Identify which cell holds the provided text, then report its (X, Y) central coordinate. 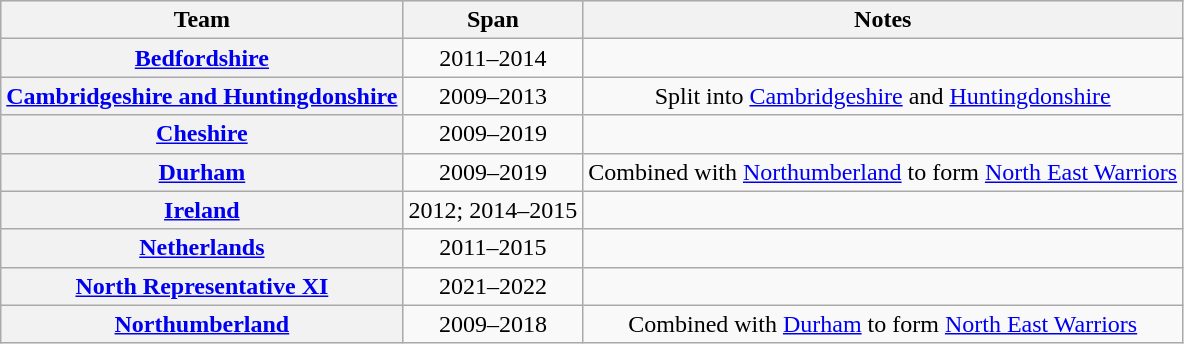
Ireland (202, 210)
Notes (883, 20)
Cambridgeshire and Huntingdonshire (202, 96)
2012; 2014–2015 (493, 210)
Combined with Northumberland to form North East Warriors (883, 172)
2021–2022 (493, 286)
Team (202, 20)
2011–2014 (493, 58)
Northumberland (202, 324)
Bedfordshire (202, 58)
North Representative XI (202, 286)
Combined with Durham to form North East Warriors (883, 324)
2011–2015 (493, 248)
Split into Cambridgeshire and Huntingdonshire (883, 96)
Cheshire (202, 134)
Durham (202, 172)
Span (493, 20)
2009–2013 (493, 96)
2009–2018 (493, 324)
Netherlands (202, 248)
